From the cell containing the given text, extract its center point as [X, Y] coordinate. 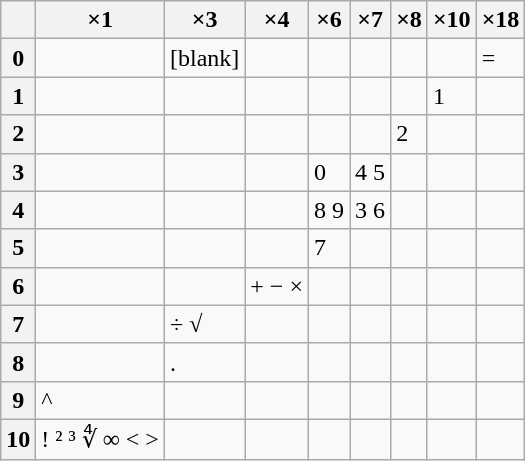
5 [18, 248]
8 [18, 362]
×1 [100, 20]
^ [100, 400]
+ − × [277, 286]
8 9 [328, 210]
×18 [500, 20]
9 [18, 400]
÷ √ [204, 324]
! ² ³ ∜ ∞ < > [100, 439]
= [500, 58]
×6 [328, 20]
10 [18, 439]
×3 [204, 20]
4 [18, 210]
×7 [370, 20]
×4 [277, 20]
×10 [452, 20]
×8 [410, 20]
3 6 [370, 210]
. [204, 362]
[blank] [204, 58]
6 [18, 286]
3 [18, 172]
4 5 [370, 172]
